Extract the (x, y) coordinate from the center of the cell holding the provided text.  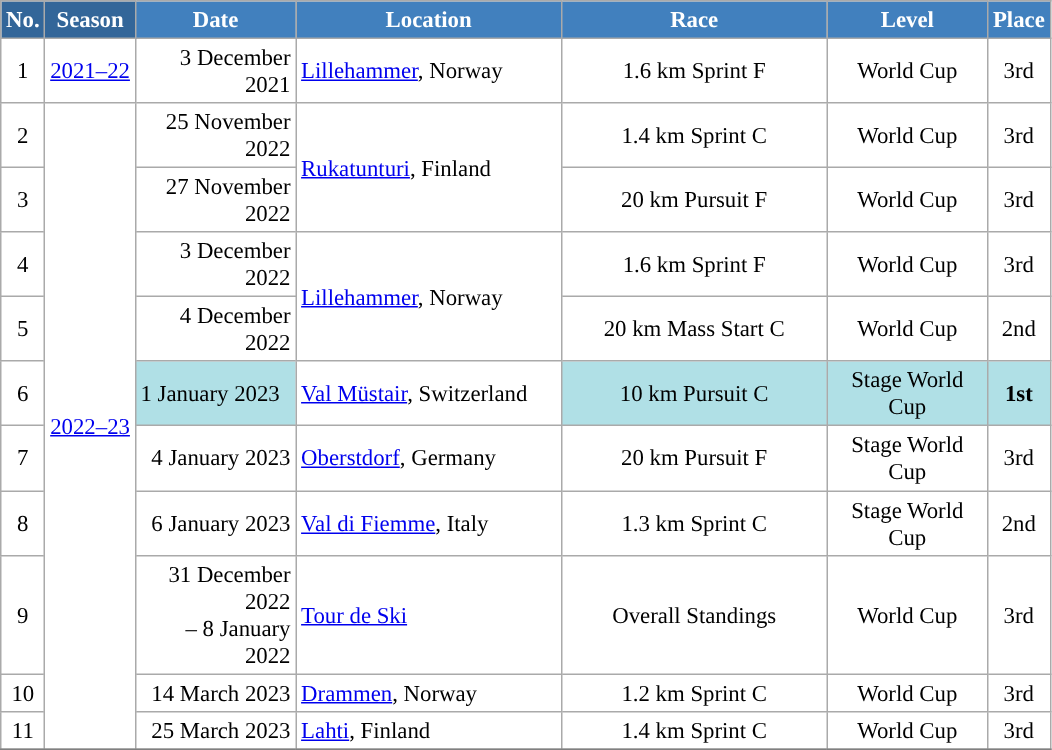
25 November 2022 (216, 136)
1st (1019, 394)
Overall Standings (694, 614)
3 December 2021 (216, 72)
1 January 2023 (216, 394)
5 (23, 330)
Level (908, 20)
No. (23, 20)
1 (23, 72)
9 (23, 614)
3 December 2022 (216, 264)
20 km Mass Start C (694, 330)
6 January 2023 (216, 524)
27 November 2022 (216, 200)
Val Müstair, Switzerland (429, 394)
6 (23, 394)
11 (23, 730)
Season (90, 20)
14 March 2023 (216, 693)
4 January 2023 (216, 458)
Place (1019, 20)
10 km Pursuit C (694, 394)
1.2 km Sprint C (694, 693)
25 March 2023 (216, 730)
31 December 2022– 8 January 2022 (216, 614)
10 (23, 693)
4 December 2022 (216, 330)
Oberstdorf, Germany (429, 458)
Val di Fiemme, Italy (429, 524)
2021–22 (90, 72)
4 (23, 264)
Rukatunturi, Finland (429, 168)
1.3 km Sprint C (694, 524)
Lahti, Finland (429, 730)
2022–23 (90, 426)
Tour de Ski (429, 614)
Race (694, 20)
Location (429, 20)
2 (23, 136)
3 (23, 200)
7 (23, 458)
Drammen, Norway (429, 693)
8 (23, 524)
Date (216, 20)
